From the cell containing the given text, extract its center point as [X, Y] coordinate. 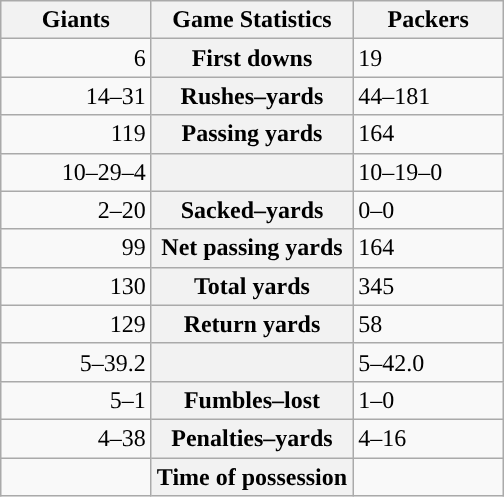
5–42.0 [428, 362]
Passing yards [252, 134]
6 [76, 58]
5–39.2 [76, 362]
58 [428, 324]
Sacked–yards [252, 210]
129 [76, 324]
1–0 [428, 400]
10–19–0 [428, 172]
Game Statistics [252, 20]
4–38 [76, 438]
Giants [76, 20]
Time of possession [252, 477]
Fumbles–lost [252, 400]
119 [76, 134]
Total yards [252, 286]
Penalties–yards [252, 438]
Rushes–yards [252, 96]
First downs [252, 58]
345 [428, 286]
Packers [428, 20]
14–31 [76, 96]
Return yards [252, 324]
4–16 [428, 438]
2–20 [76, 210]
130 [76, 286]
0–0 [428, 210]
44–181 [428, 96]
Net passing yards [252, 248]
5–1 [76, 400]
99 [76, 248]
10–29–4 [76, 172]
19 [428, 58]
